Detect which cell encompasses the target text, then output its [x, y] center coordinate. 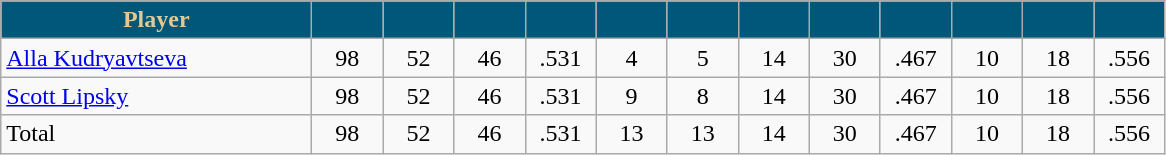
Total [156, 134]
8 [702, 96]
Alla Kudryavtseva [156, 58]
4 [632, 58]
Scott Lipsky [156, 96]
9 [632, 96]
5 [702, 58]
Player [156, 20]
